From the cell containing the given text, extract its center point as [x, y] coordinate. 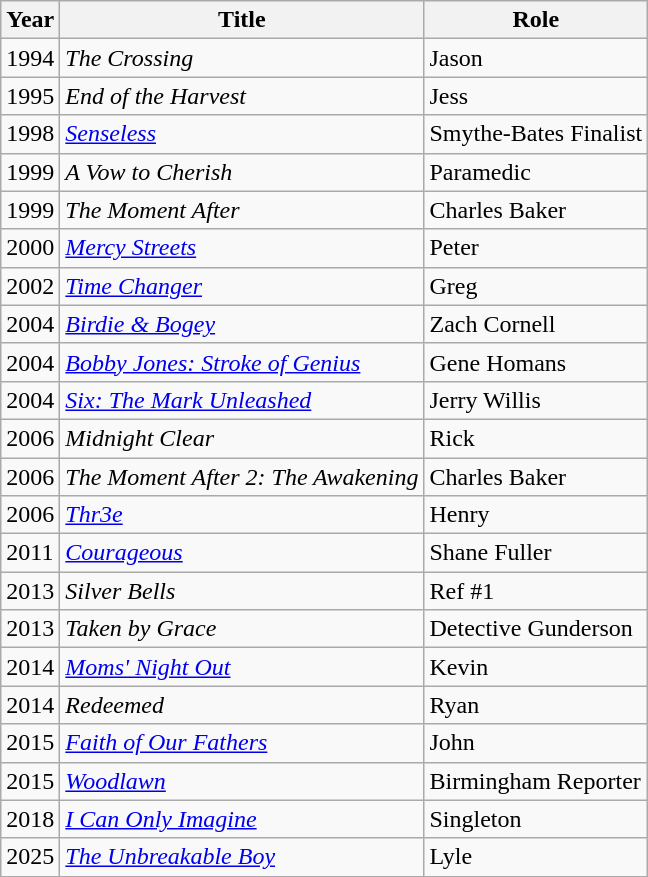
1995 [30, 96]
Redeemed [242, 705]
John [536, 743]
2018 [30, 819]
Bobby Jones: Stroke of Genius [242, 362]
Henry [536, 515]
2002 [30, 286]
Silver Bells [242, 591]
2025 [30, 857]
The Moment After 2: The Awakening [242, 477]
Zach Cornell [536, 324]
Jerry Willis [536, 400]
Paramedic [536, 172]
Faith of Our Fathers [242, 743]
Title [242, 20]
2000 [30, 248]
Shane Fuller [536, 553]
The Crossing [242, 58]
Woodlawn [242, 781]
1994 [30, 58]
Six: The Mark Unleashed [242, 400]
Courageous [242, 553]
Ref #1 [536, 591]
Birdie & Bogey [242, 324]
End of the Harvest [242, 96]
Kevin [536, 667]
Detective Gunderson [536, 629]
Jason [536, 58]
Ryan [536, 705]
2011 [30, 553]
Smythe-Bates Finalist [536, 134]
Mercy Streets [242, 248]
Year [30, 20]
Taken by Grace [242, 629]
A Vow to Cherish [242, 172]
I Can Only Imagine [242, 819]
Peter [536, 248]
Birmingham Reporter [536, 781]
The Moment After [242, 210]
The Unbreakable Boy [242, 857]
Thr3e [242, 515]
Senseless [242, 134]
Gene Homans [536, 362]
Moms' Night Out [242, 667]
1998 [30, 134]
Greg [536, 286]
Rick [536, 438]
Lyle [536, 857]
Singleton [536, 819]
Role [536, 20]
Jess [536, 96]
Midnight Clear [242, 438]
Time Changer [242, 286]
